Identify which cell holds the provided text, then report its [X, Y] central coordinate. 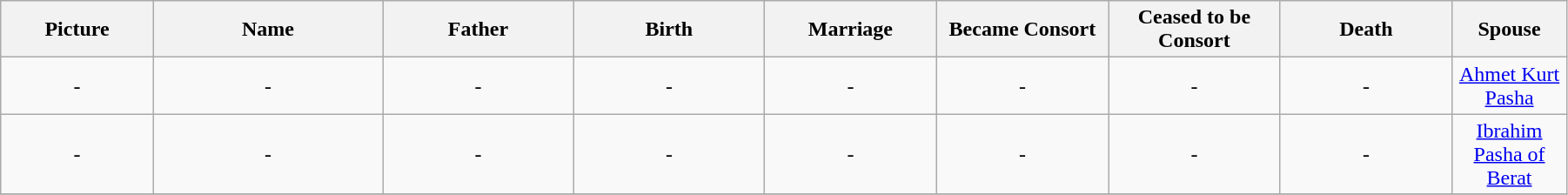
Name [268, 30]
Death [1366, 30]
Ahmet Kurt Pasha [1510, 85]
Marriage [851, 30]
Ceased to be Consort [1195, 30]
Father [479, 30]
Spouse [1510, 30]
Became Consort [1022, 30]
Birth [668, 30]
Ibrahim Pasha of Berat [1510, 154]
Picture [77, 30]
